Identify which cell holds the provided text, then report its (X, Y) central coordinate. 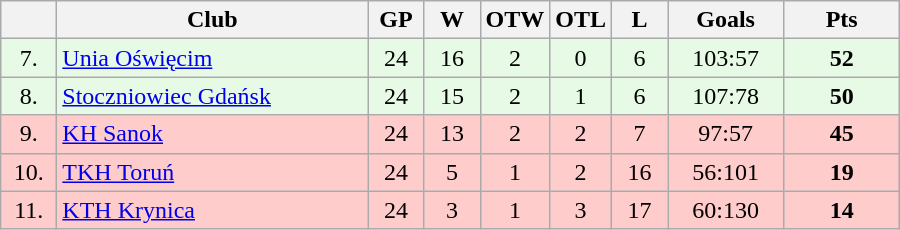
11. (29, 210)
8. (29, 96)
Club (212, 20)
OTL (581, 20)
TKH Toruń (212, 172)
KH Sanok (212, 134)
13 (452, 134)
45 (842, 134)
KTH Krynica (212, 210)
Pts (842, 20)
0 (581, 58)
15 (452, 96)
97:57 (726, 134)
60:130 (726, 210)
9. (29, 134)
7. (29, 58)
7 (640, 134)
103:57 (726, 58)
Stoczniowiec Gdańsk (212, 96)
14 (842, 210)
L (640, 20)
5 (452, 172)
GP (396, 20)
50 (842, 96)
107:78 (726, 96)
52 (842, 58)
Unia Oświęcim (212, 58)
17 (640, 210)
56:101 (726, 172)
OTW (515, 20)
W (452, 20)
19 (842, 172)
10. (29, 172)
Goals (726, 20)
